From the cell containing the given text, extract its center point as (X, Y) coordinate. 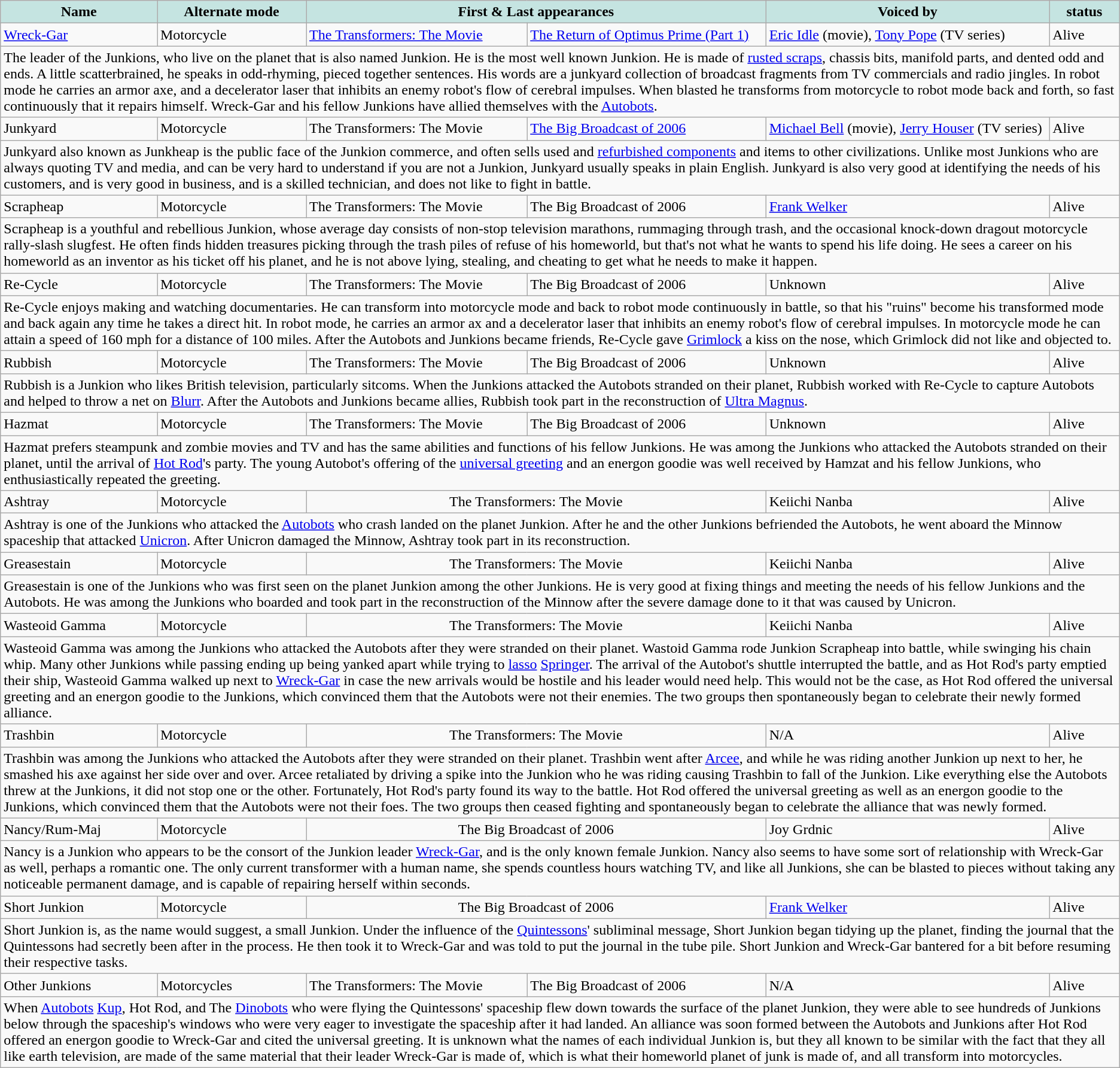
status (1085, 12)
Re-Cycle (79, 284)
Wasteoid Gamma (79, 625)
Trashbin (79, 735)
First & Last appearances (536, 12)
Ashtray (79, 502)
Nancy/Rum-Maj (79, 829)
Alternate mode (231, 12)
Greasestain (79, 564)
The Return of Optimus Prime (Part 1) (646, 35)
Wreck-Gar (79, 35)
Joy Grdnic (908, 829)
Short Junkion (79, 907)
Scrapheap (79, 206)
Motorcycles (231, 985)
Junkyard (79, 129)
Rubbish (79, 362)
Name (79, 12)
Voiced by (908, 12)
Other Junkions (79, 985)
Eric Idle (movie), Tony Pope (TV series) (908, 35)
Michael Bell (movie), Jerry Houser (TV series) (908, 129)
Hazmat (79, 424)
